Search for the cell housing the specified text and yield its (x, y) center coordinate. 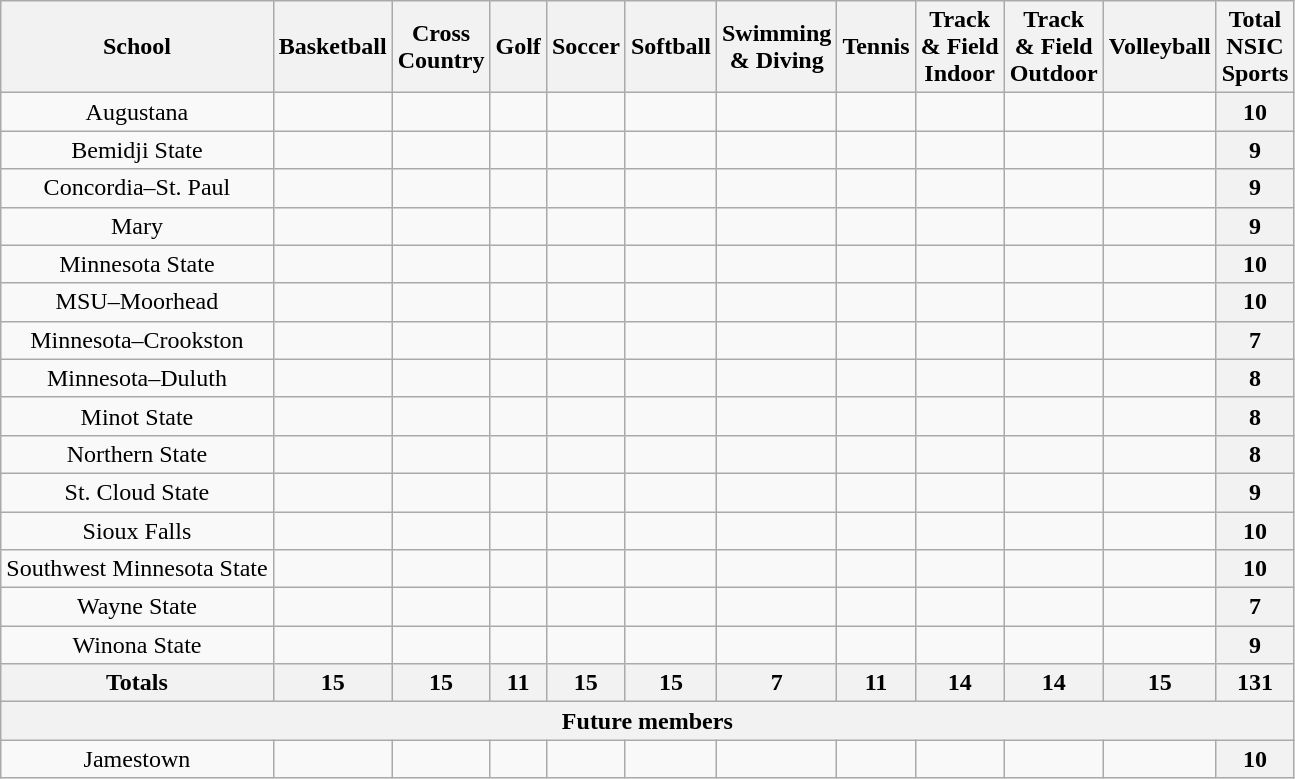
School (137, 47)
CrossCountry (441, 47)
Southwest Minnesota State (137, 569)
Augustana (137, 112)
Softball (670, 47)
Golf (518, 47)
Mary (137, 226)
Sioux Falls (137, 531)
Soccer (586, 47)
Jamestown (137, 759)
Minot State (137, 416)
Wayne State (137, 607)
Basketball (332, 47)
Track& FieldIndoor (960, 47)
Minnesota–Crookston (137, 340)
Totals (137, 683)
Winona State (137, 645)
Minnesota–Duluth (137, 378)
Volleyball (1160, 47)
Track& FieldOutdoor (1054, 47)
MSU–Moorhead (137, 302)
Swimming& Diving (776, 47)
Concordia–St. Paul (137, 188)
TotalNSICSports (1255, 47)
Northern State (137, 454)
Tennis (876, 47)
131 (1255, 683)
Bemidji State (137, 150)
Future members (648, 721)
St. Cloud State (137, 492)
Minnesota State (137, 264)
